Capture the cell that displays the provided text and extract its (X, Y) central coordinate. 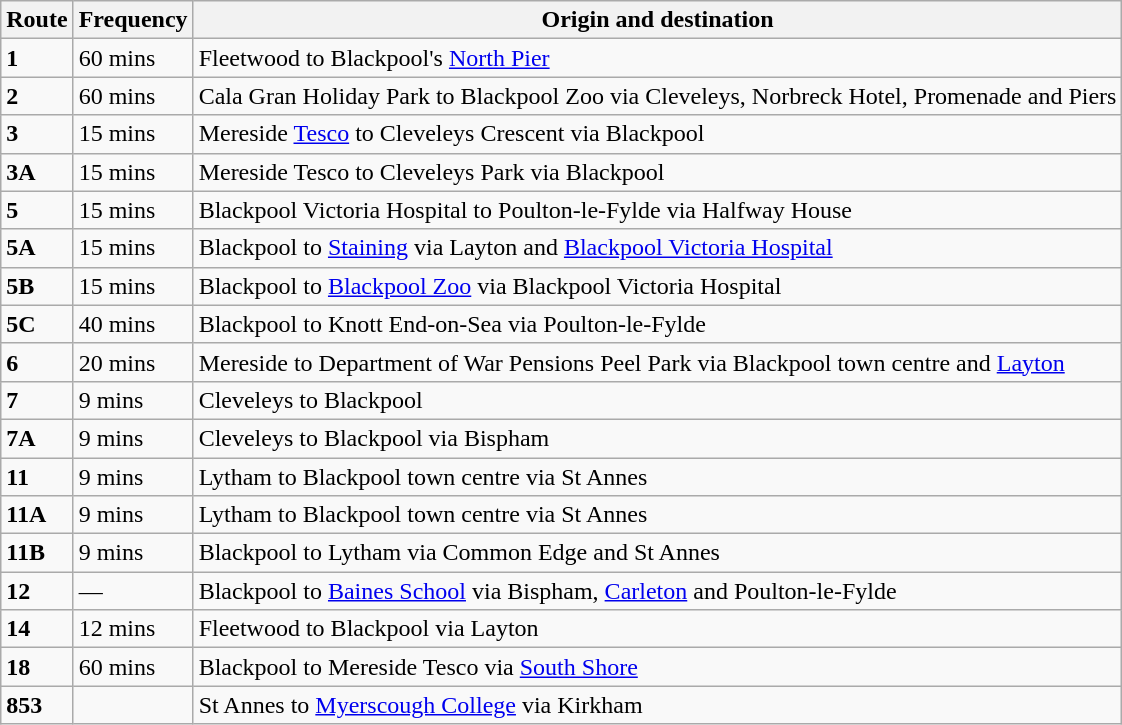
40 mins (133, 324)
7 (37, 400)
Fleetwood to Blackpool via Layton (658, 629)
12 mins (133, 629)
7A (37, 438)
20 mins (133, 362)
Blackpool to Mereside Tesco via South Shore (658, 667)
12 (37, 591)
14 (37, 629)
Mereside Tesco to Cleveleys Crescent via Blackpool (658, 134)
Blackpool to Lytham via Common Edge and St Annes (658, 553)
5B (37, 286)
Blackpool to Blackpool Zoo via Blackpool Victoria Hospital (658, 286)
3 (37, 134)
St Annes to Myerscough College via Kirkham (658, 705)
5A (37, 248)
5C (37, 324)
11B (37, 553)
Frequency (133, 20)
— (133, 591)
Origin and destination (658, 20)
Blackpool to Knott End-on-Sea via Poulton-le-Fylde (658, 324)
Mereside Tesco to Cleveleys Park via Blackpool (658, 172)
6 (37, 362)
Cleveleys to Blackpool (658, 400)
18 (37, 667)
Blackpool to Baines School via Bispham, Carleton and Poulton-le-Fylde (658, 591)
Mereside to Department of War Pensions Peel Park via Blackpool town centre and Layton (658, 362)
Blackpool Victoria Hospital to Poulton-le-Fylde via Halfway House (658, 210)
2 (37, 96)
11 (37, 477)
1 (37, 58)
Cleveleys to Blackpool via Bispham (658, 438)
11A (37, 515)
Cala Gran Holiday Park to Blackpool Zoo via Cleveleys, Norbreck Hotel, Promenade and Piers (658, 96)
Route (37, 20)
Blackpool to Staining via Layton and Blackpool Victoria Hospital (658, 248)
3A (37, 172)
5 (37, 210)
Fleetwood to Blackpool's North Pier (658, 58)
853 (37, 705)
